Output the (X, Y) coordinate of the center of the cell containing the given text.  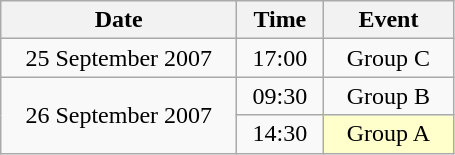
25 September 2007 (119, 58)
Event (388, 20)
Group B (388, 96)
26 September 2007 (119, 115)
Group A (388, 134)
Group C (388, 58)
14:30 (280, 134)
Date (119, 20)
Time (280, 20)
17:00 (280, 58)
09:30 (280, 96)
